For the text-containing cell, return its midpoint in [x, y] coordinate format. 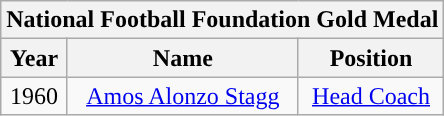
Year [34, 58]
National Football Foundation Gold Medal [222, 20]
Position [371, 58]
1960 [34, 96]
Amos Alonzo Stagg [182, 96]
Head Coach [371, 96]
Name [182, 58]
